Pinpoint the cell where the given text exists, returning its (x, y) midpoint coordinate. 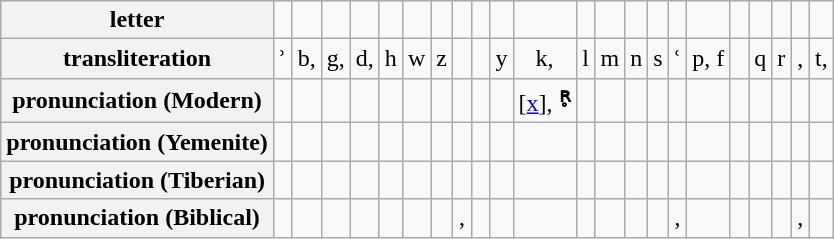
q (760, 59)
y (502, 59)
z (442, 59)
ʾ (282, 59)
g, (336, 59)
d, (364, 59)
m (610, 59)
b, (306, 59)
l (586, 59)
pronunciation (Modern) (138, 100)
pronunciation (Tiberian) (138, 180)
ʿ (678, 59)
pronunciation (Yemenite) (138, 142)
k, (544, 59)
h (390, 59)
n (636, 59)
p, f (708, 59)
r (782, 59)
s (658, 59)
pronunciation (Biblical) (138, 218)
[x], ʀ̥ (544, 100)
w (416, 59)
transliteration (138, 59)
letter (138, 20)
t, (822, 59)
